Return the (X, Y) coordinate for the center point of the cell that contains the specified text.  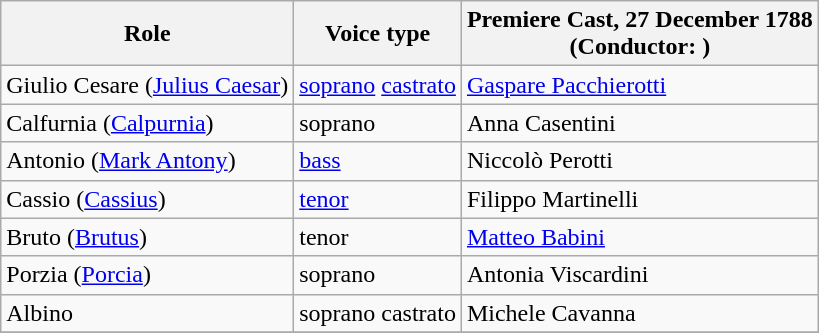
Niccolò Perotti (640, 161)
Matteo Babini (640, 237)
Giulio Cesare (Julius Caesar) (148, 85)
Cassio (Cassius) (148, 199)
Bruto (Brutus) (148, 237)
Antonio (Mark Antony) (148, 161)
Porzia (Porcia) (148, 275)
Anna Casentini (640, 123)
Voice type (378, 34)
Gaspare Pacchierotti (640, 85)
Filippo Martinelli (640, 199)
Role (148, 34)
bass (378, 161)
Albino (148, 313)
Calfurnia (Calpurnia) (148, 123)
Michele Cavanna (640, 313)
Antonia Viscardini (640, 275)
Premiere Cast, 27 December 1788(Conductor: ) (640, 34)
